Find where the given text appears and provide that cell's center as (x, y) coordinate. 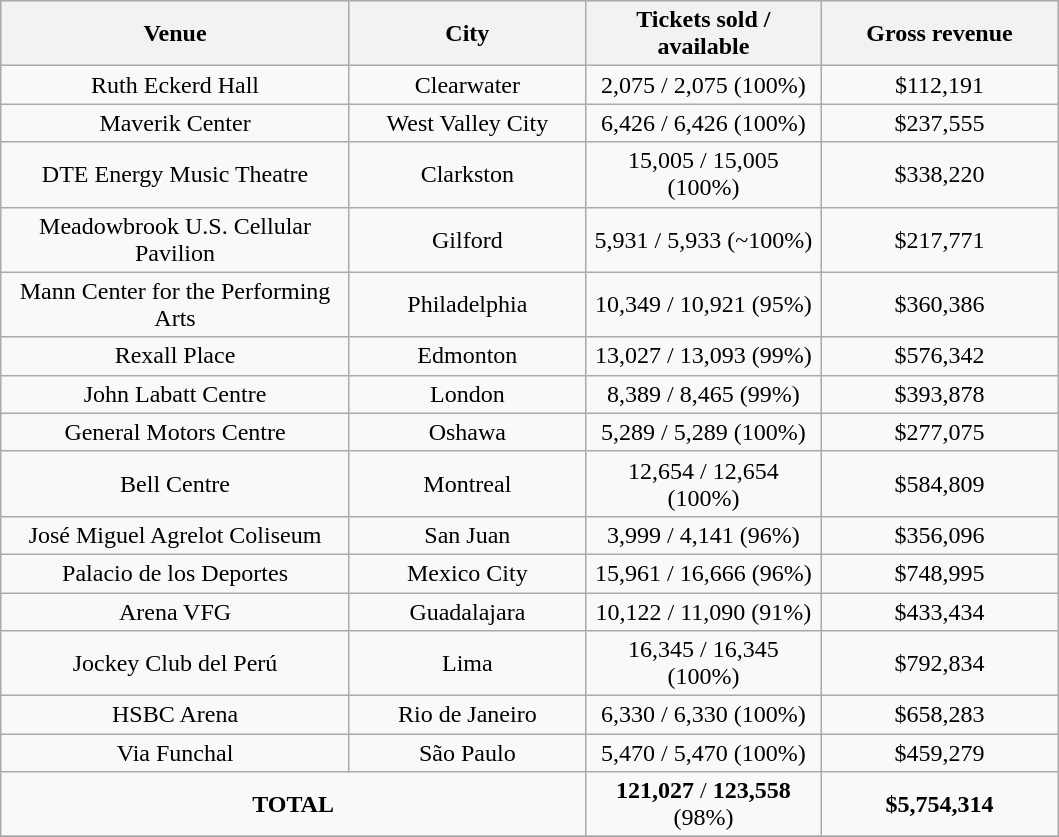
$5,754,314 (939, 804)
10,122 / 11,090 (91%) (703, 611)
Clearwater (467, 85)
Clarkston (467, 174)
$433,434 (939, 611)
$576,342 (939, 356)
15,005 / 15,005 (100%) (703, 174)
John Labatt Centre (176, 394)
$360,386 (939, 304)
Oshawa (467, 432)
Edmonton (467, 356)
Mexico City (467, 573)
$792,834 (939, 664)
Jockey Club del Perú (176, 664)
$748,995 (939, 573)
6,426 / 6,426 (100%) (703, 123)
Meadowbrook U.S. Cellular Pavilion (176, 240)
$584,809 (939, 484)
José Miguel Agrelot Coliseum (176, 535)
8,389 / 8,465 (99%) (703, 394)
Tickets sold / available (703, 34)
13,027 / 13,093 (99%) (703, 356)
Philadelphia (467, 304)
Arena VFG (176, 611)
Via Funchal (176, 753)
San Juan (467, 535)
Venue (176, 34)
$217,771 (939, 240)
$338,220 (939, 174)
Bell Centre (176, 484)
Montreal (467, 484)
Palacio de los Deportes (176, 573)
Maverik Center (176, 123)
Rio de Janeiro (467, 715)
$459,279 (939, 753)
12,654 / 12,654 (100%) (703, 484)
Guadalajara (467, 611)
HSBC Arena (176, 715)
10,349 / 10,921 (95%) (703, 304)
São Paulo (467, 753)
DTE Energy Music Theatre (176, 174)
16,345 / 16,345 (100%) (703, 664)
5,289 / 5,289 (100%) (703, 432)
15,961 / 16,666 (96%) (703, 573)
2,075 / 2,075 (100%) (703, 85)
3,999 / 4,141 (96%) (703, 535)
5,931 / 5,933 (~100%) (703, 240)
$393,878 (939, 394)
General Motors Centre (176, 432)
Rexall Place (176, 356)
Gross revenue (939, 34)
6,330 / 6,330 (100%) (703, 715)
5,470 / 5,470 (100%) (703, 753)
121,027 / 123,558 (98%) (703, 804)
Lima (467, 664)
$658,283 (939, 715)
$356,096 (939, 535)
$237,555 (939, 123)
City (467, 34)
Mann Center for the Performing Arts (176, 304)
$112,191 (939, 85)
West Valley City (467, 123)
$277,075 (939, 432)
TOTAL (294, 804)
London (467, 394)
Ruth Eckerd Hall (176, 85)
Gilford (467, 240)
